Return the [X, Y] coordinate for the center point of the cell that contains the specified text.  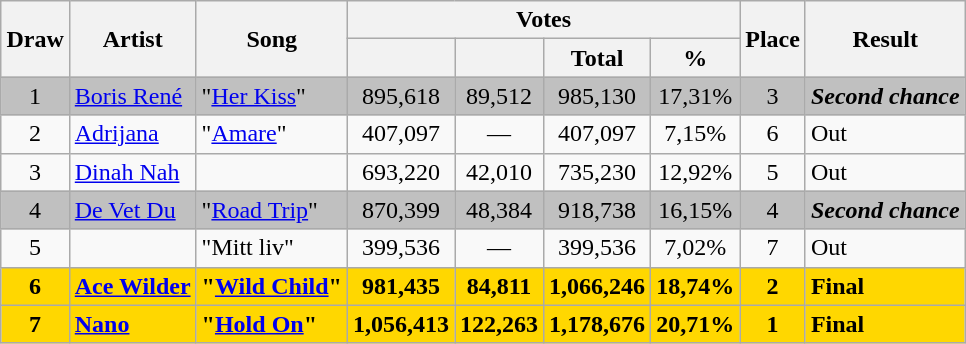
Dinah Nah [132, 172]
122,263 [498, 324]
"Amare" [272, 134]
De Vet Du [132, 210]
42,010 [498, 172]
Total [598, 58]
7,15% [696, 134]
735,230 [598, 172]
Votes [543, 20]
Result [885, 39]
1,056,413 [400, 324]
17,31% [696, 96]
"Road Trip" [272, 210]
Place [773, 39]
Artist [132, 39]
18,74% [696, 286]
Adrijana [132, 134]
Boris René [132, 96]
48,384 [498, 210]
Nano [132, 324]
89,512 [498, 96]
"Mitt liv" [272, 248]
918,738 [598, 210]
% [696, 58]
"Hold On" [272, 324]
985,130 [598, 96]
981,435 [400, 286]
1,066,246 [598, 286]
"Her Kiss" [272, 96]
870,399 [400, 210]
20,71% [696, 324]
84,811 [498, 286]
Song [272, 39]
1,178,676 [598, 324]
895,618 [400, 96]
12,92% [696, 172]
693,220 [400, 172]
"Wild Child" [272, 286]
Ace Wilder [132, 286]
Draw [35, 39]
7,02% [696, 248]
16,15% [696, 210]
